From the cell containing the given text, extract its center point as [x, y] coordinate. 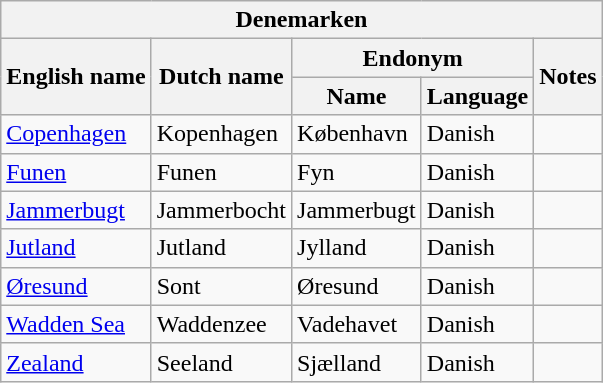
Fyn [357, 172]
Seeland [221, 362]
Endonym [413, 58]
Copenhagen [76, 134]
Notes [568, 77]
Wadden Sea [76, 324]
Zealand [76, 362]
Dutch name [221, 77]
Vadehavet [357, 324]
Jammerbocht [221, 210]
Denemarken [302, 20]
Name [357, 96]
English name [76, 77]
Waddenzee [221, 324]
Jylland [357, 248]
Language [477, 96]
Kopenhagen [221, 134]
Sjælland [357, 362]
Sont [221, 286]
København [357, 134]
